Extract the (X, Y) coordinate from the center of the cell holding the provided text.  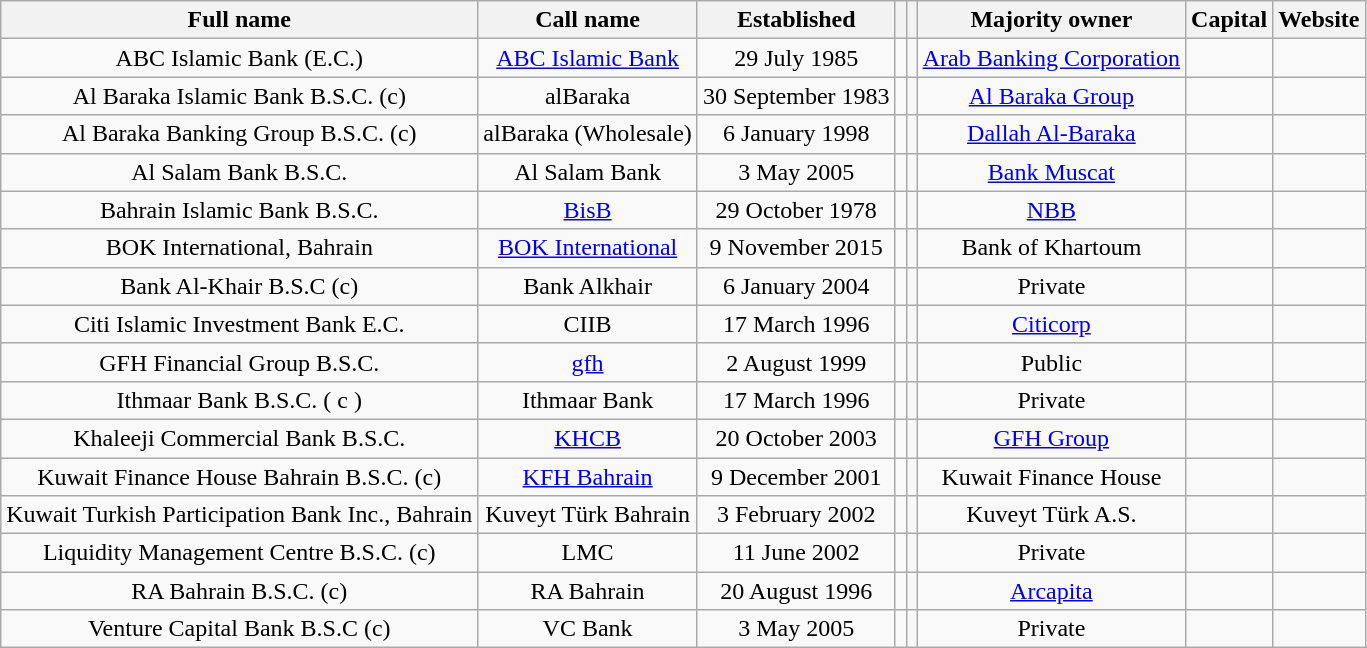
ABC Islamic Bank (588, 58)
Citi Islamic Investment Bank E.C. (240, 324)
Bank Al-Khair B.S.C (c) (240, 286)
Citicorp (1051, 324)
Al Salam Bank (588, 172)
alBaraka (588, 96)
Liquidity Management Centre B.S.C. (c) (240, 553)
Public (1051, 362)
Khaleeji Commercial Bank B.S.C. (240, 438)
NBB (1051, 210)
BisB (588, 210)
2 August 1999 (796, 362)
Kuwait Turkish Participation Bank Inc., Bahrain (240, 515)
20 October 2003 (796, 438)
Capital (1230, 20)
GFH Group (1051, 438)
KHCB (588, 438)
Arab Banking Corporation (1051, 58)
9 November 2015 (796, 248)
3 February 2002 (796, 515)
LMC (588, 553)
Venture Capital Bank B.S.C (c) (240, 629)
Arcapita (1051, 591)
KFH Bahrain (588, 477)
Established (796, 20)
20 August 1996 (796, 591)
Bank Alkhair (588, 286)
ABC Islamic Bank (E.C.) (240, 58)
Kuveyt Türk Bahrain (588, 515)
RA Bahrain (588, 591)
Bahrain Islamic Bank B.S.C. (240, 210)
Kuwait Finance House (1051, 477)
Website (1319, 20)
Dallah Al-Baraka (1051, 134)
Al Baraka Group (1051, 96)
RA Bahrain B.S.C. (c) (240, 591)
Bank Muscat (1051, 172)
Full name (240, 20)
gfh (588, 362)
Al Baraka Banking Group B.S.C. (c) (240, 134)
Call name (588, 20)
Al Baraka Islamic Bank B.S.C. (c) (240, 96)
GFH Financial Group B.S.C. (240, 362)
VC Bank (588, 629)
BOK International, Bahrain (240, 248)
Majority owner (1051, 20)
30 September 1983 (796, 96)
alBaraka (Wholesale) (588, 134)
Al Salam Bank B.S.C. (240, 172)
9 December 2001 (796, 477)
Bank of Khartoum (1051, 248)
6 January 1998 (796, 134)
CIIB (588, 324)
BOK International (588, 248)
6 January 2004 (796, 286)
Kuwait Finance House Bahrain B.S.C. (c) (240, 477)
29 July 1985 (796, 58)
11 June 2002 (796, 553)
Kuveyt Türk A.S. (1051, 515)
Ithmaar Bank B.S.C. ( c ) (240, 400)
29 October 1978 (796, 210)
Ithmaar Bank (588, 400)
